Return (X, Y) of the center of cell containing provided text 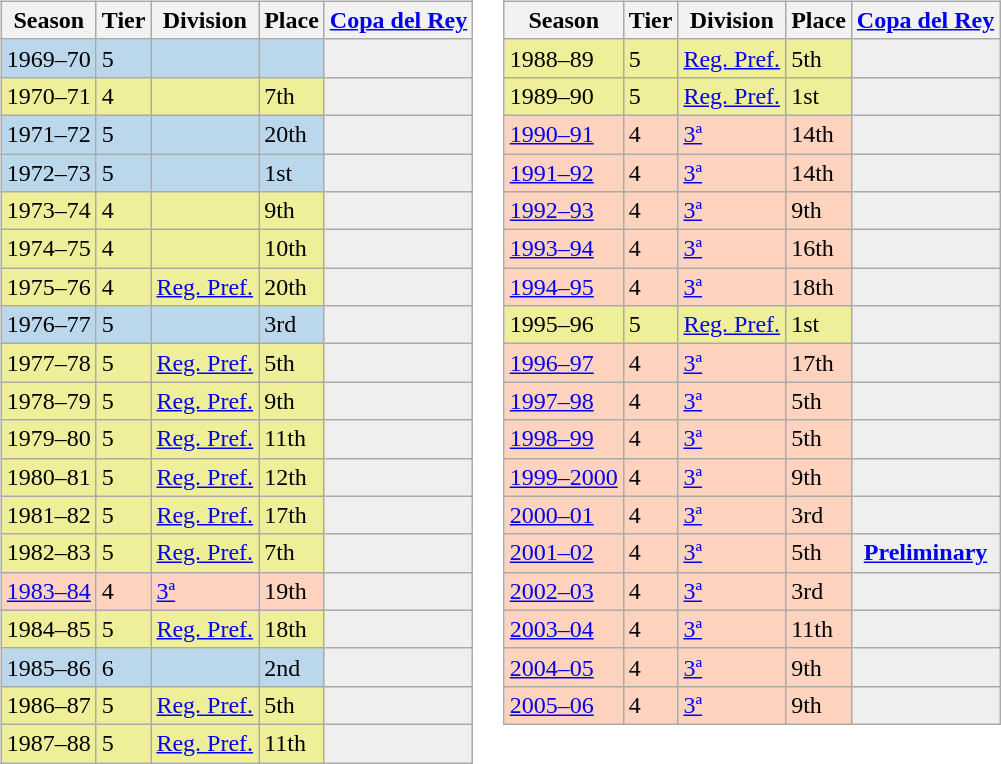
1997–98 (564, 401)
1995–96 (564, 325)
1969–70 (48, 58)
1975–76 (48, 287)
1991–92 (564, 173)
1990–91 (564, 134)
6 (124, 667)
1979–80 (48, 439)
1980–81 (48, 477)
12th (292, 477)
1996–97 (564, 363)
1970–71 (48, 96)
1986–87 (48, 705)
1984–85 (48, 629)
1987–88 (48, 743)
Preliminary (925, 553)
1977–78 (48, 363)
1994–95 (564, 287)
1972–73 (48, 173)
1976–77 (48, 325)
2005–06 (564, 705)
2001–02 (564, 553)
1988–89 (564, 58)
1998–99 (564, 439)
1985–86 (48, 667)
19th (292, 591)
1982–83 (48, 553)
1993–94 (564, 249)
10th (292, 249)
2000–01 (564, 515)
2003–04 (564, 629)
2nd (292, 667)
1973–74 (48, 211)
1992–93 (564, 211)
1999–2000 (564, 477)
1974–75 (48, 249)
2004–05 (564, 667)
2002–03 (564, 591)
1983–84 (48, 591)
1978–79 (48, 401)
1989–90 (564, 96)
16th (819, 249)
1971–72 (48, 134)
1981–82 (48, 515)
